From the cell containing the given text, extract its center point as [x, y] coordinate. 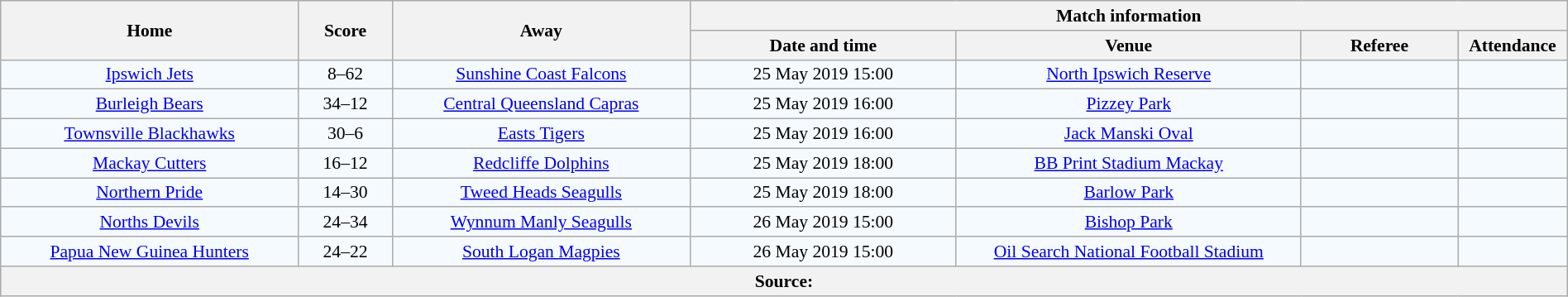
Townsville Blackhawks [150, 134]
34–12 [346, 104]
North Ipswich Reserve [1128, 74]
Tweed Heads Seagulls [541, 193]
Burleigh Bears [150, 104]
8–62 [346, 74]
14–30 [346, 193]
Northern Pride [150, 193]
Match information [1128, 16]
Referee [1379, 46]
16–12 [346, 163]
South Logan Magpies [541, 251]
24–22 [346, 251]
Away [541, 30]
Oil Search National Football Stadium [1128, 251]
Papua New Guinea Hunters [150, 251]
Home [150, 30]
Redcliffe Dolphins [541, 163]
Mackay Cutters [150, 163]
Norths Devils [150, 223]
Attendance [1513, 46]
24–34 [346, 223]
BB Print Stadium Mackay [1128, 163]
Venue [1128, 46]
Pizzey Park [1128, 104]
Sunshine Coast Falcons [541, 74]
Jack Manski Oval [1128, 134]
Source: [784, 281]
Score [346, 30]
Easts Tigers [541, 134]
Date and time [823, 46]
Ipswich Jets [150, 74]
25 May 2019 15:00 [823, 74]
Bishop Park [1128, 223]
30–6 [346, 134]
Wynnum Manly Seagulls [541, 223]
Central Queensland Capras [541, 104]
Barlow Park [1128, 193]
